Pinpoint the cell where the given text exists, returning its (x, y) midpoint coordinate. 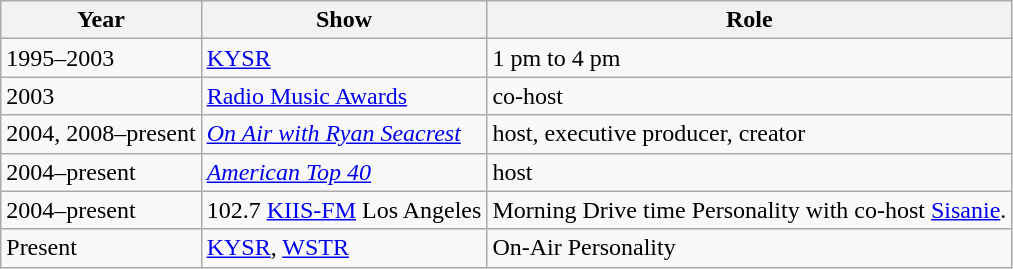
Year (101, 20)
Role (750, 20)
American Top 40 (344, 172)
KYSR, WSTR (344, 248)
Show (344, 20)
Morning Drive time Personality with co-host Sisanie. (750, 210)
host, executive producer, creator (750, 134)
co-host (750, 96)
102.7 KIIS-FM Los Angeles (344, 210)
KYSR (344, 58)
Radio Music Awards (344, 96)
Present (101, 248)
2004, 2008–present (101, 134)
host (750, 172)
On-Air Personality (750, 248)
2003 (101, 96)
On Air with Ryan Seacrest (344, 134)
1 pm to 4 pm (750, 58)
1995–2003 (101, 58)
